Provide the (X, Y) coordinate of the cell's center where the given text is located.  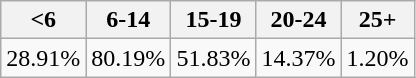
20-24 (298, 20)
1.20% (378, 58)
15-19 (214, 20)
80.19% (128, 58)
<6 (44, 20)
28.91% (44, 58)
6-14 (128, 20)
51.83% (214, 58)
14.37% (298, 58)
25+ (378, 20)
